Determine the (X, Y) coordinate at the center of the cell enclosing the given text.  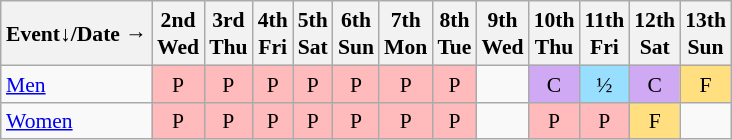
9thWed (502, 33)
13thSun (706, 33)
½ (605, 84)
12thSat (654, 33)
Event↓/Date → (76, 33)
Men (76, 84)
7thMon (406, 33)
4thFri (273, 33)
11thFri (605, 33)
5thSat (313, 33)
10thThu (554, 33)
8thTue (454, 33)
6thSun (356, 33)
Women (76, 120)
3rdThu (228, 33)
2ndWed (178, 33)
